Search for the cell housing the specified text and yield its [x, y] center coordinate. 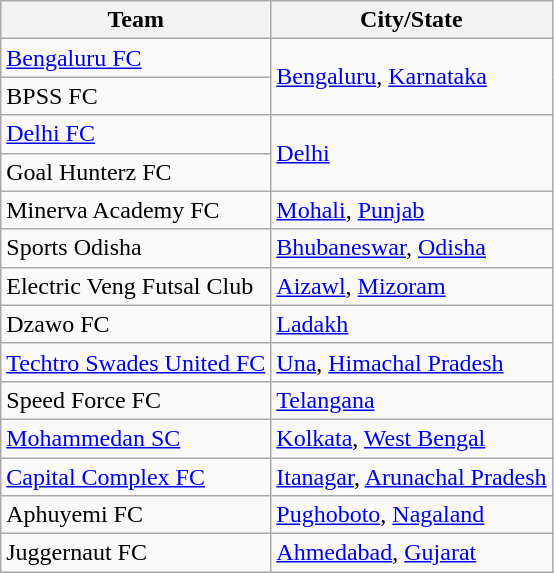
Juggernaut FC [136, 553]
City/State [412, 20]
Bhubaneswar, Odisha [412, 248]
Kolkata, West Bengal [412, 438]
Capital Complex FC [136, 477]
Delhi FC [136, 134]
Mohali, Punjab [412, 210]
BPSS FC [136, 96]
Una, Himachal Pradesh [412, 362]
Goal Hunterz FC [136, 172]
Ladakh [412, 324]
Itanagar, Arunachal Pradesh [412, 477]
Aizawl, Mizoram [412, 286]
Telangana [412, 400]
Bengaluru FC [136, 58]
Pughoboto, Nagaland [412, 515]
Ahmedabad, Gujarat [412, 553]
Mohammedan SC [136, 438]
Delhi [412, 153]
Sports Odisha [136, 248]
Techtro Swades United FC [136, 362]
Electric Veng Futsal Club [136, 286]
Bengaluru, Karnataka [412, 77]
Aphuyemi FC [136, 515]
Minerva Academy FC [136, 210]
Dzawo FC [136, 324]
Team [136, 20]
Speed Force FC [136, 400]
